Output the (x, y) coordinate of the center of the cell containing the given text.  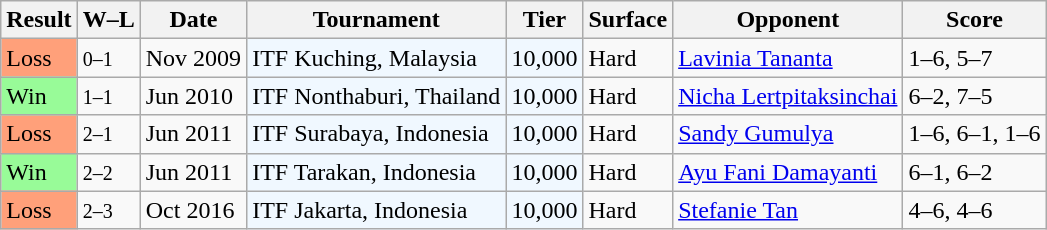
Tournament (376, 20)
2–3 (108, 210)
1–1 (108, 96)
Sandy Gumulya (788, 134)
1–6, 6–1, 1–6 (974, 134)
ITF Tarakan, Indonesia (376, 172)
2–1 (108, 134)
Date (193, 20)
1–6, 5–7 (974, 58)
ITF Nonthaburi, Thailand (376, 96)
2–2 (108, 172)
ITF Jakarta, Indonesia (376, 210)
Score (974, 20)
Nicha Lertpitaksinchai (788, 96)
Jun 2010 (193, 96)
Stefanie Tan (788, 210)
Surface (628, 20)
ITF Surabaya, Indonesia (376, 134)
6–2, 7–5 (974, 96)
Nov 2009 (193, 58)
Ayu Fani Damayanti (788, 172)
Oct 2016 (193, 210)
Tier (544, 20)
ITF Kuching, Malaysia (376, 58)
Result (39, 20)
Lavinia Tananta (788, 58)
0–1 (108, 58)
4–6, 4–6 (974, 210)
W–L (108, 20)
6–1, 6–2 (974, 172)
Opponent (788, 20)
